Provide the (x, y) coordinate of the cell's center where the given text is located.  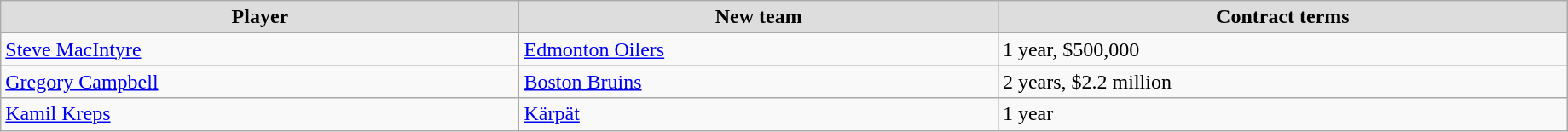
Gregory Campbell (260, 82)
Steve MacIntyre (260, 49)
Contract terms (1282, 17)
2 years, $2.2 million (1282, 82)
Kamil Kreps (260, 114)
1 year, $500,000 (1282, 49)
Boston Bruins (759, 82)
Kärpät (759, 114)
1 year (1282, 114)
Player (260, 17)
Edmonton Oilers (759, 49)
New team (759, 17)
